Detect which cell encompasses the target text, then output its (X, Y) center coordinate. 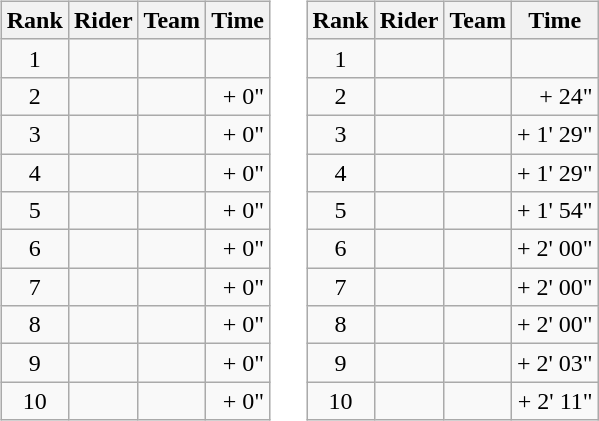
+ 24" (554, 96)
+ 1' 54" (554, 211)
+ 2' 11" (554, 401)
+ 2' 03" (554, 363)
